Extract the [X, Y] coordinate from the center of the cell holding the provided text.  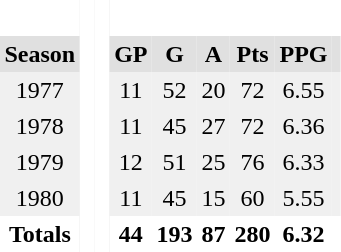
A [214, 54]
1980 [40, 198]
280 [252, 234]
20 [214, 90]
Totals [40, 234]
25 [214, 162]
5.55 [304, 198]
44 [131, 234]
76 [252, 162]
1979 [40, 162]
12 [131, 162]
27 [214, 126]
G [174, 54]
6.36 [304, 126]
60 [252, 198]
GP [131, 54]
15 [214, 198]
51 [174, 162]
PPG [304, 54]
6.32 [304, 234]
1977 [40, 90]
Season [40, 54]
Pts [252, 54]
87 [214, 234]
193 [174, 234]
6.33 [304, 162]
6.55 [304, 90]
1978 [40, 126]
52 [174, 90]
